Find where the given text appears and provide that cell's center as [x, y] coordinate. 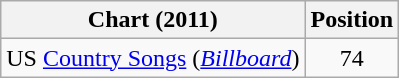
Chart (2011) [153, 20]
74 [352, 58]
Position [352, 20]
US Country Songs (Billboard) [153, 58]
